Locate the cell with the specified text and output its (x, y) center coordinate. 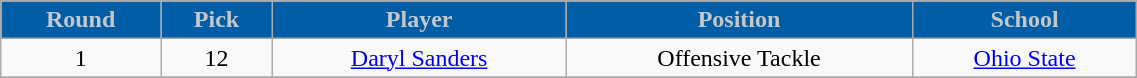
Player (418, 20)
Round (81, 20)
Daryl Sanders (418, 58)
School (1024, 20)
1 (81, 58)
12 (216, 58)
Ohio State (1024, 58)
Position (739, 20)
Pick (216, 20)
Offensive Tackle (739, 58)
